From the cell containing the given text, extract its center point as [x, y] coordinate. 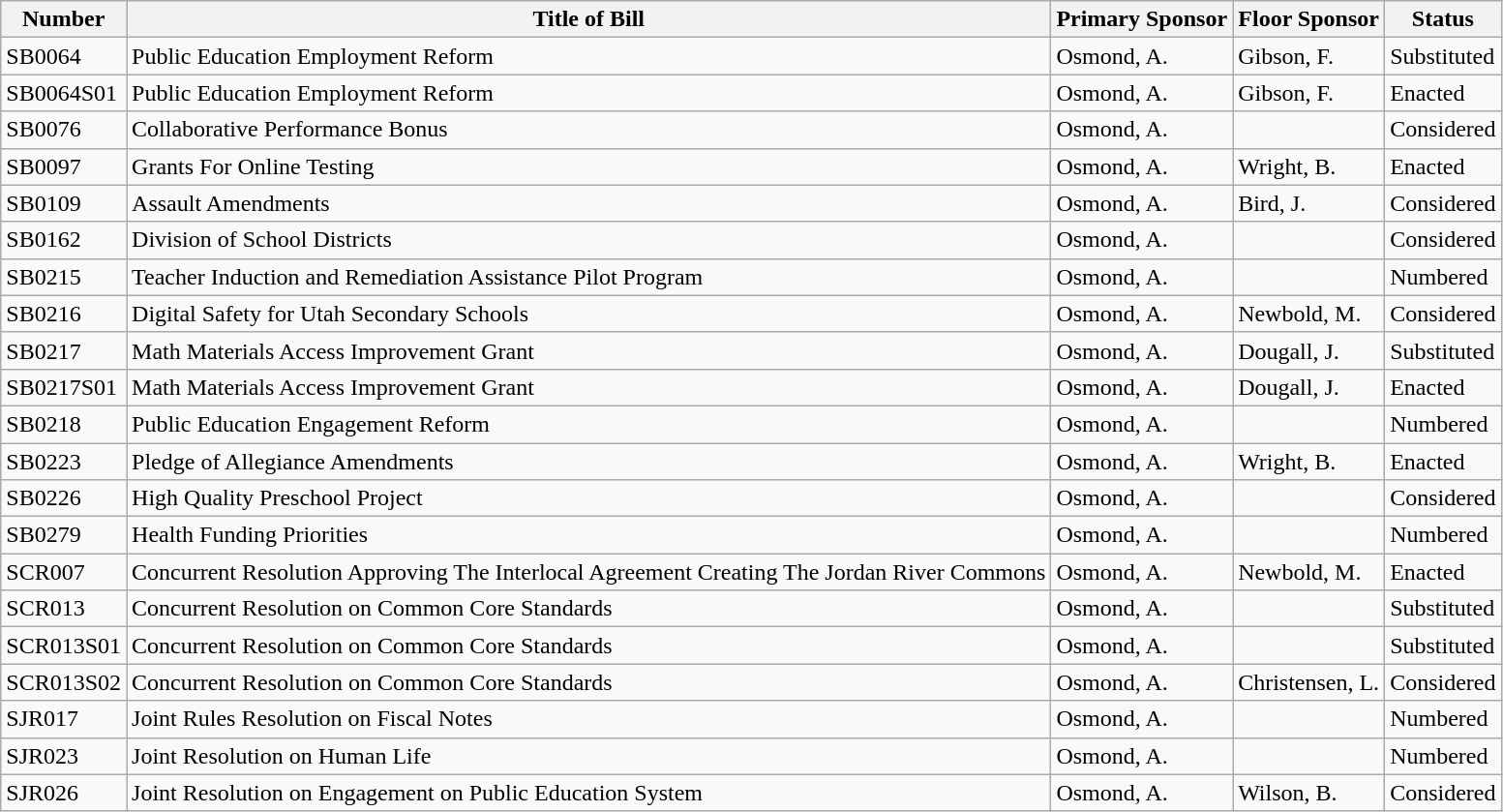
SB0162 [64, 240]
SB0218 [64, 424]
Health Funding Priorities [588, 535]
Joint Resolution on Engagement on Public Education System [588, 793]
Digital Safety for Utah Secondary Schools [588, 314]
Teacher Induction and Remediation Assistance Pilot Program [588, 277]
High Quality Preschool Project [588, 498]
SJR017 [64, 719]
Joint Resolution on Human Life [588, 756]
SB0109 [64, 203]
SB0064 [64, 56]
SCR013S02 [64, 682]
SB0279 [64, 535]
Division of School Districts [588, 240]
SCR007 [64, 572]
SB0217 [64, 350]
SB0076 [64, 130]
SCR013S01 [64, 646]
Christensen, L. [1308, 682]
Primary Sponsor [1142, 19]
Floor Sponsor [1308, 19]
Concurrent Resolution Approving The Interlocal Agreement Creating The Jordan River Commons [588, 572]
Grants For Online Testing [588, 166]
SB0216 [64, 314]
Joint Rules Resolution on Fiscal Notes [588, 719]
SB0226 [64, 498]
SJR026 [64, 793]
SJR023 [64, 756]
SB0217S01 [64, 387]
Status [1443, 19]
Collaborative Performance Bonus [588, 130]
SB0097 [64, 166]
Title of Bill [588, 19]
Number [64, 19]
SB0223 [64, 462]
SCR013 [64, 609]
Pledge of Allegiance Amendments [588, 462]
Bird, J. [1308, 203]
Assault Amendments [588, 203]
Wilson, B. [1308, 793]
SB0215 [64, 277]
Public Education Engagement Reform [588, 424]
SB0064S01 [64, 93]
